Detect which cell encompasses the target text, then output its [X, Y] center coordinate. 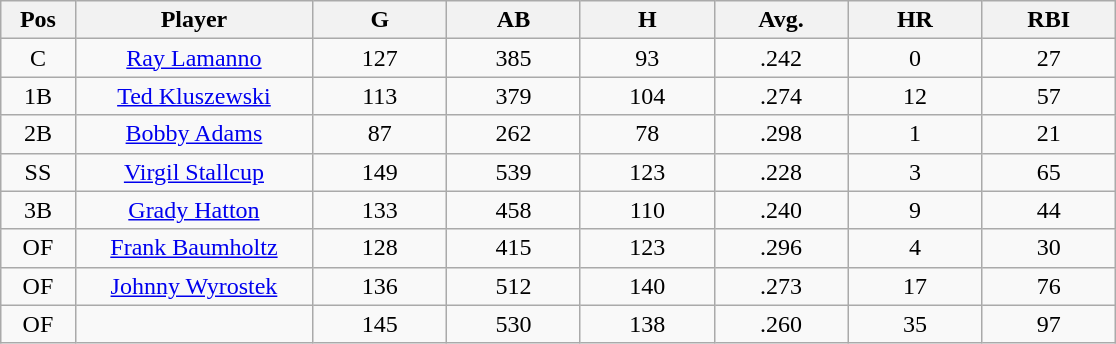
.298 [781, 134]
104 [647, 96]
149 [380, 172]
35 [915, 324]
.242 [781, 58]
RBI [1049, 20]
C [38, 58]
Avg. [781, 20]
Player [194, 20]
512 [514, 286]
3B [38, 210]
.260 [781, 324]
30 [1049, 248]
133 [380, 210]
1 [915, 134]
415 [514, 248]
3 [915, 172]
.274 [781, 96]
27 [1049, 58]
379 [514, 96]
Bobby Adams [194, 134]
AB [514, 20]
76 [1049, 286]
12 [915, 96]
Ted Kluszewski [194, 96]
140 [647, 286]
44 [1049, 210]
78 [647, 134]
1B [38, 96]
4 [915, 248]
65 [1049, 172]
458 [514, 210]
SS [38, 172]
530 [514, 324]
97 [1049, 324]
0 [915, 58]
.296 [781, 248]
.240 [781, 210]
145 [380, 324]
Frank Baumholtz [194, 248]
HR [915, 20]
138 [647, 324]
G [380, 20]
Pos [38, 20]
93 [647, 58]
Johnny Wyrostek [194, 286]
.228 [781, 172]
262 [514, 134]
Grady Hatton [194, 210]
113 [380, 96]
127 [380, 58]
Virgil Stallcup [194, 172]
21 [1049, 134]
Ray Lamanno [194, 58]
H [647, 20]
2B [38, 134]
539 [514, 172]
.273 [781, 286]
110 [647, 210]
9 [915, 210]
128 [380, 248]
385 [514, 58]
87 [380, 134]
57 [1049, 96]
136 [380, 286]
17 [915, 286]
